Return (X, Y) of the center of cell containing provided text 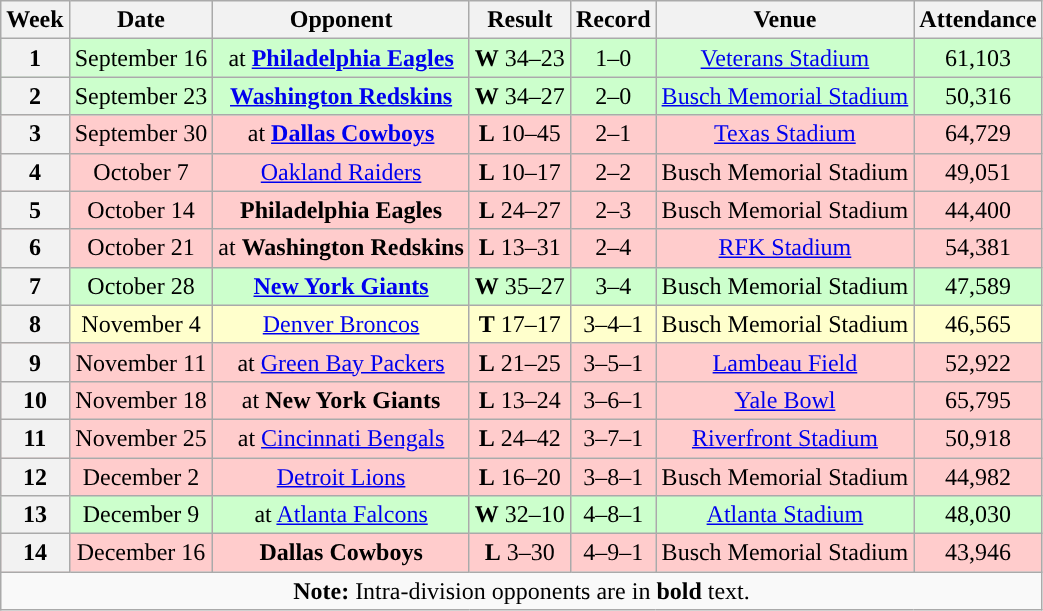
Record (613, 20)
2 (35, 96)
L 3–30 (520, 553)
3–4 (613, 286)
RFK Stadium (785, 248)
September 30 (141, 134)
December 16 (141, 553)
at Cincinnati Bengals (341, 438)
4 (35, 172)
at Philadelphia Eagles (341, 58)
7 (35, 286)
W 35–27 (520, 286)
9 (35, 362)
L 10–17 (520, 172)
Denver Broncos (341, 324)
54,381 (978, 248)
14 (35, 553)
13 (35, 515)
1–0 (613, 58)
New York Giants (341, 286)
61,103 (978, 58)
November 4 (141, 324)
3–5–1 (613, 362)
Atlanta Stadium (785, 515)
46,565 (978, 324)
12 (35, 477)
at Washington Redskins (341, 248)
48,030 (978, 515)
L 24–42 (520, 438)
December 2 (141, 477)
4–9–1 (613, 553)
5 (35, 210)
Washington Redskins (341, 96)
1 (35, 58)
4–8–1 (613, 515)
47,589 (978, 286)
at New York Giants (341, 400)
November 18 (141, 400)
Yale Bowl (785, 400)
44,400 (978, 210)
October 14 (141, 210)
49,051 (978, 172)
10 (35, 400)
at Dallas Cowboys (341, 134)
Dallas Cowboys (341, 553)
Opponent (341, 20)
L 24–27 (520, 210)
Venue (785, 20)
Texas Stadium (785, 134)
W 32–10 (520, 515)
3–4–1 (613, 324)
September 16 (141, 58)
Oakland Raiders (341, 172)
Result (520, 20)
Date (141, 20)
L 13–24 (520, 400)
September 23 (141, 96)
L 16–20 (520, 477)
Note: Intra-division opponents are in bold text. (522, 591)
50,316 (978, 96)
3–7–1 (613, 438)
Philadelphia Eagles (341, 210)
L 21–25 (520, 362)
December 9 (141, 515)
6 (35, 248)
W 34–23 (520, 58)
2–3 (613, 210)
8 (35, 324)
64,729 (978, 134)
Attendance (978, 20)
at Green Bay Packers (341, 362)
2–4 (613, 248)
43,946 (978, 553)
3–8–1 (613, 477)
L 13–31 (520, 248)
2–1 (613, 134)
3–6–1 (613, 400)
52,922 (978, 362)
Veterans Stadium (785, 58)
October 28 (141, 286)
L 10–45 (520, 134)
at Atlanta Falcons (341, 515)
Week (35, 20)
November 11 (141, 362)
W 34–27 (520, 96)
October 21 (141, 248)
T 17–17 (520, 324)
2–0 (613, 96)
44,982 (978, 477)
50,918 (978, 438)
3 (35, 134)
2–2 (613, 172)
Detroit Lions (341, 477)
October 7 (141, 172)
Lambeau Field (785, 362)
11 (35, 438)
November 25 (141, 438)
65,795 (978, 400)
Riverfront Stadium (785, 438)
